Determine the [X, Y] coordinate at the center of the cell enclosing the given text.  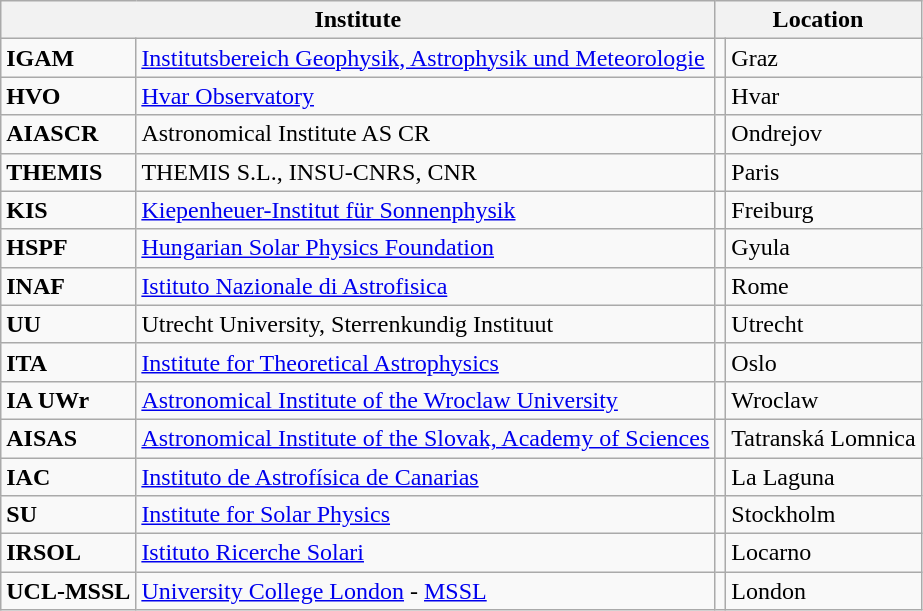
IGAM [68, 58]
Kiepenheuer-Institut für Sonnenphysik [426, 210]
Hvar [824, 96]
THEMIS S.L., INSU-CNRS, CNR [426, 172]
UU [68, 324]
KIS [68, 210]
Locarno [824, 553]
Astronomical Institute of the Slovak, Academy of Sciences [426, 438]
HVO [68, 96]
Hungarian Solar Physics Foundation [426, 248]
IA UWr [68, 400]
Tatranská Lomnica [824, 438]
Institute for Theoretical Astrophysics [426, 362]
London [824, 591]
Oslo [824, 362]
THEMIS [68, 172]
INAF [68, 286]
Astronomical Institute AS CR [426, 134]
Istituto Ricerche Solari [426, 553]
IRSOL [68, 553]
Institute for Solar Physics [426, 515]
Istituto Nazionale di Astrofisica [426, 286]
University College London - MSSL [426, 591]
Utrecht [824, 324]
Stockholm [824, 515]
Location [818, 20]
Astronomical Institute of the Wroclaw University [426, 400]
AIASCR [68, 134]
Utrecht University, Sterrenkundig Instituut [426, 324]
Paris [824, 172]
La Laguna [824, 477]
Hvar Observatory [426, 96]
Graz [824, 58]
Instituto de Astrofísica de Canarias [426, 477]
Wroclaw [824, 400]
ITA [68, 362]
Freiburg [824, 210]
Gyula [824, 248]
UCL-MSSL [68, 591]
IAC [68, 477]
SU [68, 515]
AISAS [68, 438]
Institute [358, 20]
HSPF [68, 248]
Ondrejov [824, 134]
Institutsbereich Geophysik, Astrophysik und Meteorologie [426, 58]
Rome [824, 286]
